Return the (X, Y) coordinate for the center point of the cell that contains the specified text.  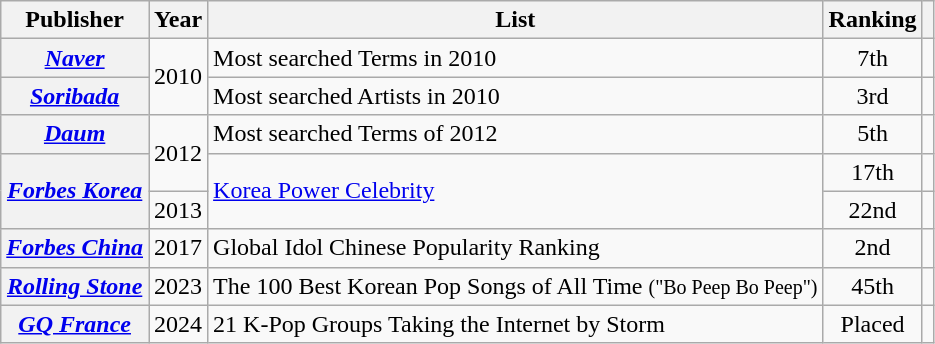
2012 (178, 153)
Forbes China (75, 248)
22nd (872, 210)
Most searched Terms of 2012 (516, 134)
Naver (75, 58)
Forbes Korea (75, 191)
The 100 Best Korean Pop Songs of All Time ("Bo Peep Bo Peep") (516, 286)
17th (872, 172)
21 K-Pop Groups Taking the Internet by Storm (516, 324)
Placed (872, 324)
7th (872, 58)
Daum (75, 134)
Global Idol Chinese Popularity Ranking (516, 248)
Most searched Artists in 2010 (516, 96)
Most searched Terms in 2010 (516, 58)
Ranking (872, 20)
45th (872, 286)
Rolling Stone (75, 286)
Korea Power Celebrity (516, 191)
Publisher (75, 20)
Soribada (75, 96)
3rd (872, 96)
2024 (178, 324)
GQ France (75, 324)
2013 (178, 210)
List (516, 20)
2023 (178, 286)
Year (178, 20)
2010 (178, 77)
2nd (872, 248)
5th (872, 134)
2017 (178, 248)
